Output the (X, Y) coordinate of the center of the cell containing the given text.  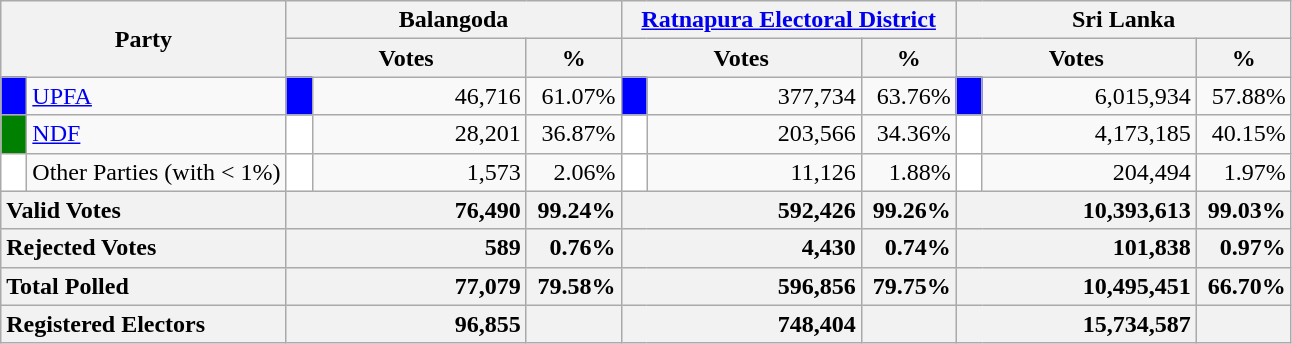
Valid Votes (144, 210)
1.88% (908, 172)
592,426 (741, 210)
UPFA (156, 96)
46,716 (419, 96)
66.70% (1244, 286)
1,573 (419, 172)
748,404 (741, 324)
57.88% (1244, 96)
99.03% (1244, 210)
34.36% (908, 134)
596,856 (741, 286)
4,173,185 (1089, 134)
63.76% (908, 96)
40.15% (1244, 134)
Rejected Votes (144, 248)
0.97% (1244, 248)
Registered Electors (144, 324)
NDF (156, 134)
77,079 (406, 286)
10,393,613 (1076, 210)
Sri Lanka (1124, 20)
99.24% (574, 210)
79.58% (574, 286)
2.06% (574, 172)
Total Polled (144, 286)
1.97% (1244, 172)
101,838 (1076, 248)
79.75% (908, 286)
99.26% (908, 210)
Party (144, 39)
61.07% (574, 96)
76,490 (406, 210)
28,201 (419, 134)
204,494 (1089, 172)
0.76% (574, 248)
36.87% (574, 134)
Other Parties (with < 1%) (156, 172)
589 (406, 248)
96,855 (406, 324)
Balangoda (454, 20)
203,566 (754, 134)
15,734,587 (1076, 324)
4,430 (741, 248)
377,734 (754, 96)
0.74% (908, 248)
11,126 (754, 172)
Ratnapura Electoral District (788, 20)
6,015,934 (1089, 96)
10,495,451 (1076, 286)
